Pinpoint the cell where the given text exists, returning its [x, y] midpoint coordinate. 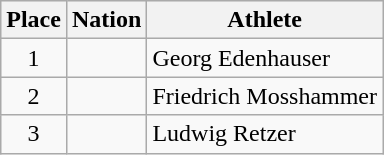
Ludwig Retzer [265, 134]
Friedrich Mosshammer [265, 96]
Nation [106, 20]
2 [34, 96]
Athlete [265, 20]
Georg Edenhauser [265, 58]
Place [34, 20]
3 [34, 134]
1 [34, 58]
